For the text-containing cell, return its midpoint in [x, y] coordinate format. 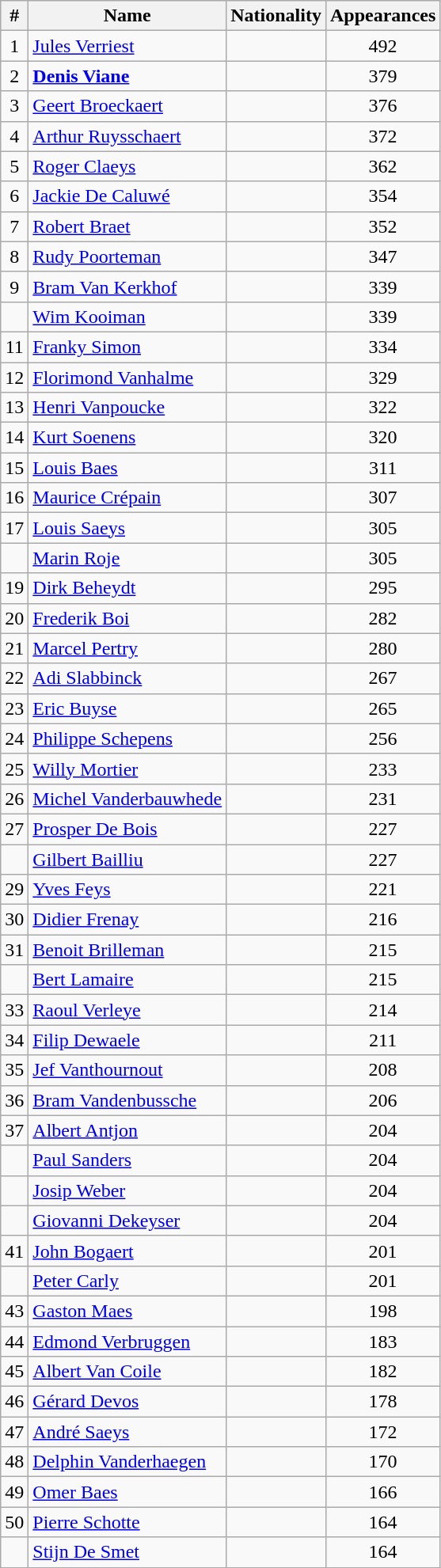
334 [382, 347]
256 [382, 738]
Stijn De Smet [127, 1552]
7 [14, 226]
Raoul Verleye [127, 1010]
295 [382, 588]
376 [382, 106]
329 [382, 378]
Roger Claeys [127, 166]
4 [14, 136]
362 [382, 166]
49 [14, 1492]
Pierre Schotte [127, 1522]
Maurice Crépain [127, 498]
Giovanni Dekeyser [127, 1221]
198 [382, 1311]
5 [14, 166]
46 [14, 1402]
30 [14, 920]
Jules Verriest [127, 46]
347 [382, 256]
Prosper De Bois [127, 829]
11 [14, 347]
282 [382, 618]
Eric Buyse [127, 708]
50 [14, 1522]
265 [382, 708]
12 [14, 378]
Adi Slabbinck [127, 678]
Dirk Beheydt [127, 588]
Filip Dewaele [127, 1040]
26 [14, 799]
Benoit Brilleman [127, 950]
48 [14, 1462]
27 [14, 829]
Gilbert Bailliu [127, 859]
Marin Roje [127, 558]
14 [14, 438]
Geert Broeckaert [127, 106]
Bram Vandenbussche [127, 1100]
211 [382, 1040]
Jackie De Caluwé [127, 196]
6 [14, 196]
John Bogaert [127, 1251]
Marcel Pertry [127, 648]
Rudy Poorteman [127, 256]
24 [14, 738]
183 [382, 1342]
29 [14, 890]
37 [14, 1130]
Josip Weber [127, 1190]
Peter Carly [127, 1281]
322 [382, 408]
3 [14, 106]
Yves Feys [127, 890]
Albert Antjon [127, 1130]
231 [382, 799]
311 [382, 468]
41 [14, 1251]
34 [14, 1040]
166 [382, 1492]
172 [382, 1432]
Name [127, 16]
216 [382, 920]
44 [14, 1342]
Henri Vanpoucke [127, 408]
33 [14, 1010]
Louis Saeys [127, 528]
208 [382, 1070]
Michel Vanderbauwhede [127, 799]
23 [14, 708]
20 [14, 618]
47 [14, 1432]
25 [14, 769]
221 [382, 890]
Louis Baes [127, 468]
31 [14, 950]
1 [14, 46]
214 [382, 1010]
354 [382, 196]
Paul Sanders [127, 1160]
233 [382, 769]
13 [14, 408]
Willy Mortier [127, 769]
Wim Kooiman [127, 317]
170 [382, 1462]
206 [382, 1100]
Nationality [276, 16]
178 [382, 1402]
2 [14, 76]
Gaston Maes [127, 1311]
43 [14, 1311]
379 [382, 76]
9 [14, 287]
36 [14, 1100]
André Saeys [127, 1432]
320 [382, 438]
Appearances [382, 16]
352 [382, 226]
Albert Van Coile [127, 1372]
Franky Simon [127, 347]
Denis Viane [127, 76]
280 [382, 648]
Kurt Soenens [127, 438]
21 [14, 648]
Florimond Vanhalme [127, 378]
Arthur Ruysschaert [127, 136]
Robert Braet [127, 226]
182 [382, 1372]
Didier Frenay [127, 920]
372 [382, 136]
16 [14, 498]
# [14, 16]
Philippe Schepens [127, 738]
267 [382, 678]
Delphin Vanderhaegen [127, 1462]
17 [14, 528]
Bert Lamaire [127, 980]
Edmond Verbruggen [127, 1342]
492 [382, 46]
45 [14, 1372]
Gérard Devos [127, 1402]
307 [382, 498]
19 [14, 588]
Jef Vanthournout [127, 1070]
Omer Baes [127, 1492]
Frederik Boi [127, 618]
8 [14, 256]
35 [14, 1070]
Bram Van Kerkhof [127, 287]
22 [14, 678]
15 [14, 468]
